From the cell containing the given text, extract its center point as (x, y) coordinate. 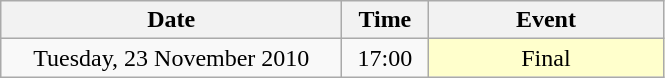
Date (172, 20)
17:00 (385, 58)
Tuesday, 23 November 2010 (172, 58)
Event (546, 20)
Final (546, 58)
Time (385, 20)
